Scan for the cell matching the given text and deliver its [X, Y] coordinate at center. 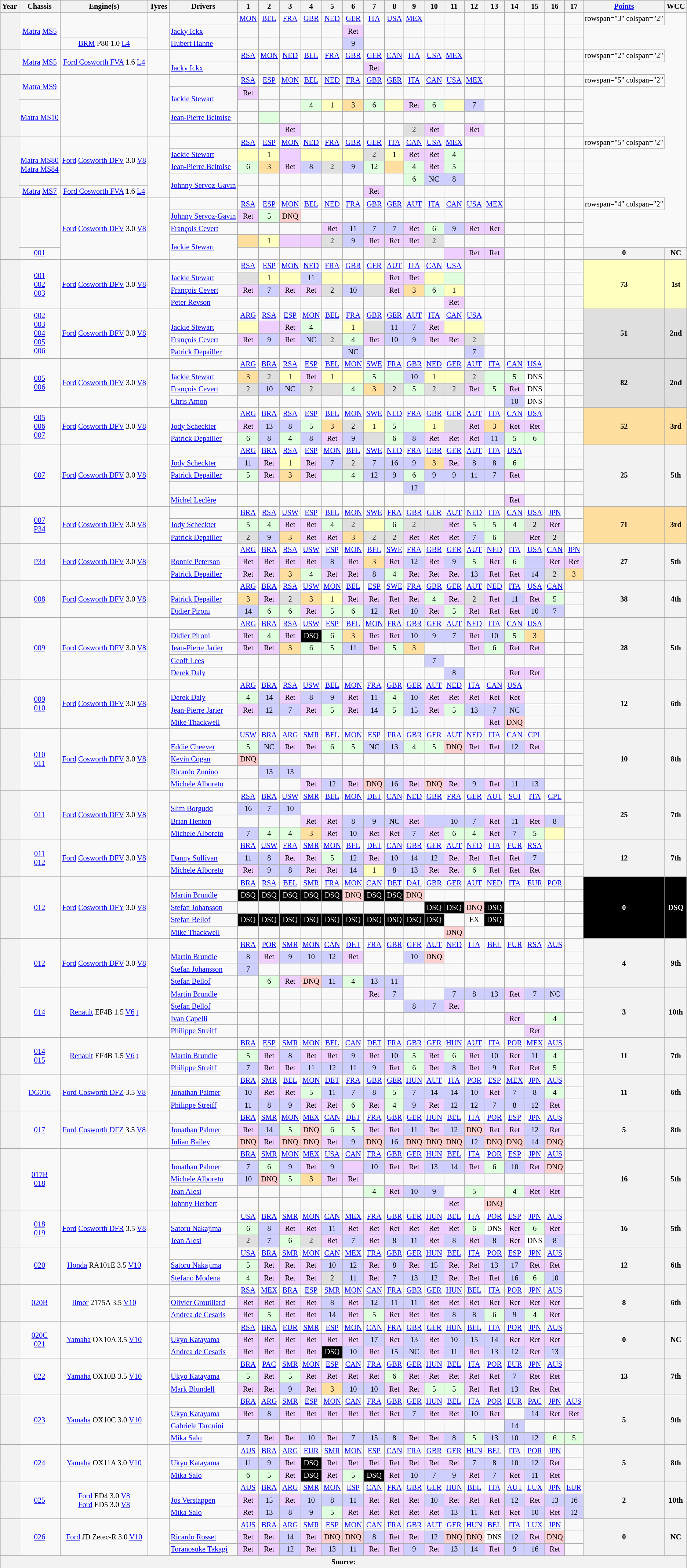
Matra MS7 [40, 191]
52 [624, 426]
025 [40, 1500]
Points [624, 6]
Kevin Cogan [203, 759]
1st [676, 284]
Ford ED4 3.0 V8Ford ED5 3.0 V8 [104, 1500]
020C021 [40, 1339]
Peter Revson [203, 303]
Ford JD Zetec-R 3.0 V10 [104, 1537]
71 [624, 525]
Danny Sullivan [203, 858]
Chassis [40, 6]
Tyres [159, 6]
Ford Cosworth DFR 3.5 V8 [104, 1229]
51 [624, 334]
011 [40, 815]
005006 [40, 383]
Jos Verstappen [203, 1500]
009010 [40, 703]
Drivers [203, 6]
Brian Henton [203, 821]
Eddie Cheever [203, 747]
023 [40, 1420]
73 [624, 284]
Ricardo Rosset [203, 1537]
024 [40, 1463]
026 [40, 1537]
Geoff Lees [203, 661]
Yamaha OX10A 3.5 V10 [104, 1339]
82 [624, 383]
Ricardo Zunino [203, 772]
BRM P80 1.0 L4 [104, 43]
Ronnie Peterson [203, 562]
Gabriele Tarquini [203, 1426]
Matra MS80Matra MS84 [40, 161]
009 [40, 648]
DG016 [40, 1092]
SUI [515, 796]
rowspan="3" colspan="2" [624, 19]
WCC [676, 6]
010011 [40, 759]
Chris Amon [203, 401]
Ilmor 2175A 3.5 V10 [104, 1303]
Hubert Hahne [203, 43]
001 [40, 253]
Julian Bailey [203, 1142]
Source: [343, 1562]
008 [40, 599]
Yamaha OX11A 3.0 V10 [104, 1463]
Toranosuke Takagi [203, 1549]
007 [40, 475]
Honda RA101E 3.5 V10 [104, 1265]
005006007 [40, 426]
Stefano Modena [203, 1278]
Mark Blundell [203, 1389]
Engine(s) [104, 6]
014 [40, 1012]
014015 [40, 1056]
EX [474, 920]
Matra MS10 [40, 117]
017 [40, 1130]
28 [624, 648]
020B [40, 1303]
002003004005006 [40, 334]
4th [676, 599]
018019 [40, 1229]
Ford Cosworth DFY 3.0 V8 [104, 907]
017B018 [40, 1179]
Michel Leclère [203, 500]
27 [624, 562]
020 [40, 1265]
Slim Borgudd [203, 809]
Yamaha OX10B 3.5 V10 [104, 1377]
rowspan="2" colspan="2" [624, 56]
Johnny Herbert [203, 1204]
001002003 [40, 284]
022 [40, 1377]
Yamaha OX10C 3.0 V10 [104, 1420]
Ivan Capelli [203, 1019]
P34 [40, 562]
011012 [40, 858]
Year [10, 6]
38 [624, 599]
DAL [414, 883]
rowspan="4" colspan="2" [624, 204]
Matra MS9 [40, 87]
007P34 [40, 525]
Olivier Grouillard [203, 1302]
